Locate the cell with the specified text and output its [x, y] center coordinate. 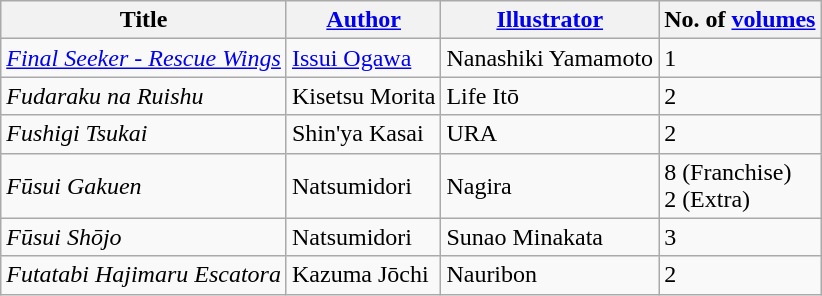
Life Itō [550, 96]
Issui Ogawa [363, 58]
Nanashiki Yamamoto [550, 58]
No. of volumes [740, 20]
Nauribon [550, 275]
Fudaraku na Ruishu [144, 96]
Fushigi Tsukai [144, 134]
Fūsui Shōjo [144, 237]
URA [550, 134]
Final Seeker - Rescue Wings [144, 58]
Title [144, 20]
1 [740, 58]
8 (Franchise)2 (Extra) [740, 186]
Author [363, 20]
Sunao Minakata [550, 237]
Kazuma Jōchi [363, 275]
Illustrator [550, 20]
3 [740, 237]
Nagira [550, 186]
Fūsui Gakuen [144, 186]
Shin'ya Kasai [363, 134]
Kisetsu Morita [363, 96]
Futatabi Hajimaru Escatora [144, 275]
